Scan for the cell matching the given text and deliver its (x, y) coordinate at center. 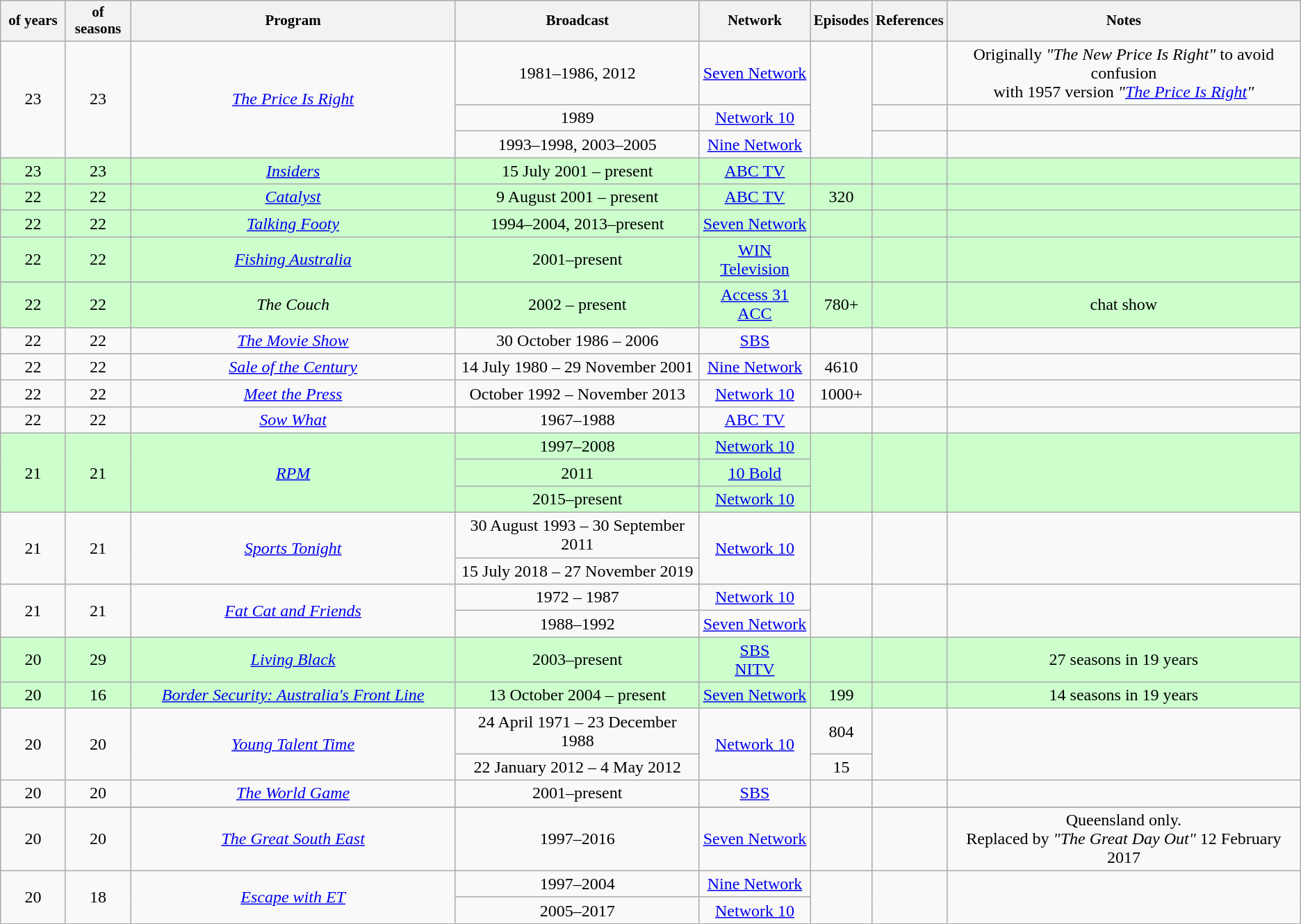
Fishing Australia (293, 260)
WIN Television (755, 260)
30 October 1986 – 2006 (577, 340)
Episodes (841, 21)
804 (841, 731)
15 July 2018 – 27 November 2019 (577, 571)
14 July 1980 – 29 November 2001 (577, 367)
22 January 2012 – 4 May 2012 (577, 767)
Fat Cat and Friends (293, 611)
Talking Footy (293, 224)
Originally "The New Price Is Right" to avoid confusion with 1957 version "The Price Is Right" (1124, 73)
Young Talent Time (293, 745)
1967–1988 (577, 420)
Queensland only. Replaced by "The Great Day Out" 12 February 2017 (1124, 839)
1993–1998, 2003–2005 (577, 145)
October 1992 – November 2013 (577, 393)
13 October 2004 – present (577, 695)
1981–1986, 2012 (577, 73)
1989 (577, 118)
The Movie Show (293, 340)
1997–2016 (577, 839)
15 July 2001 – present (577, 171)
Catalyst (293, 197)
Insiders (293, 171)
27 seasons in 19 years (1124, 660)
chat show (1124, 304)
Program (293, 21)
The Great South East (293, 839)
199 (841, 695)
2015–present (577, 500)
1997–2004 (577, 884)
2003–present (577, 660)
29 (98, 660)
Sports Tonight (293, 549)
2011 (577, 472)
Living Black (293, 660)
Escape with ET (293, 897)
Border Security: Australia's Front Line (293, 695)
2002 – present (577, 304)
2005–2017 (577, 910)
9 August 2001 – present (577, 197)
The Couch (293, 304)
Network (755, 21)
Notes (1124, 21)
of seasons (98, 21)
Broadcast (577, 21)
Meet the Press (293, 393)
References (909, 21)
1988–1992 (577, 624)
30 August 1993 – 30 September 2011 (577, 535)
The World Game (293, 793)
18 (98, 897)
Sow What (293, 420)
14 seasons in 19 years (1124, 695)
780+ (841, 304)
4610 (841, 367)
RPM (293, 472)
1000+ (841, 393)
The Price Is Right (293, 99)
SBS NITV (755, 660)
1997–2008 (577, 446)
24 April 1971 – 23 December 1988 (577, 731)
320 (841, 197)
10 Bold (755, 472)
Sale of the Century (293, 367)
15 (841, 767)
16 (98, 695)
1994–2004, 2013–present (577, 224)
of years (33, 21)
1972 – 1987 (577, 597)
Access 31ACC (755, 304)
